Search for the cell housing the specified text and yield its [x, y] center coordinate. 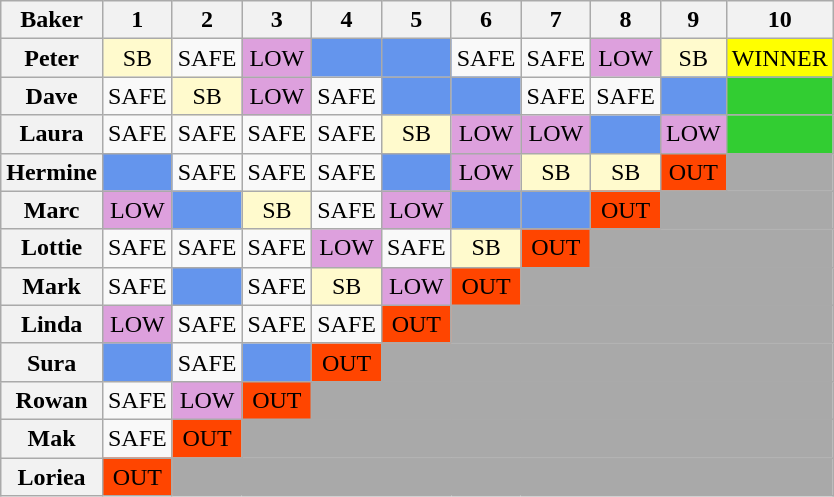
Sura [52, 362]
Laura [52, 134]
7 [556, 20]
Loriea [52, 477]
8 [626, 20]
Mak [52, 438]
4 [347, 20]
Dave [52, 96]
Baker [52, 20]
5 [416, 20]
Hermine [52, 172]
6 [486, 20]
Mark [52, 286]
Peter [52, 58]
9 [693, 20]
Linda [52, 324]
3 [277, 20]
Rowan [52, 400]
2 [207, 20]
Lottie [52, 248]
1 [137, 20]
10 [780, 20]
Marc [52, 210]
WINNER [780, 58]
